Determine the (x, y) coordinate at the center of the cell enclosing the given text.  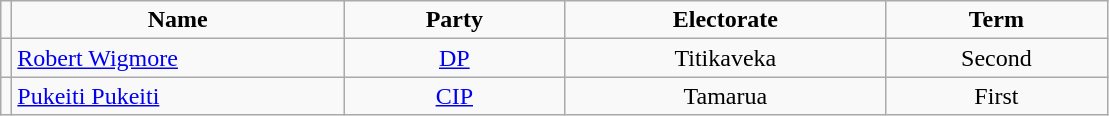
Term (996, 20)
Second (996, 58)
CIP (454, 96)
First (996, 96)
DP (454, 58)
Pukeiti Pukeiti (178, 96)
Titikaveka (726, 58)
Name (178, 20)
Electorate (726, 20)
Tamarua (726, 96)
Robert Wigmore (178, 58)
Party (454, 20)
